Scan for the cell matching the given text and deliver its (X, Y) coordinate at center. 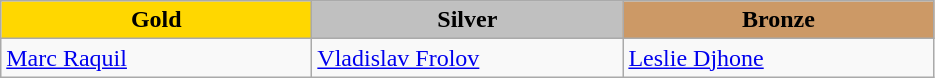
Marc Raquil (156, 58)
Gold (156, 20)
Vladislav Frolov (468, 58)
Silver (468, 20)
Leslie Djhone (778, 58)
Bronze (778, 20)
